Locate the cell with the specified text and output its (x, y) center coordinate. 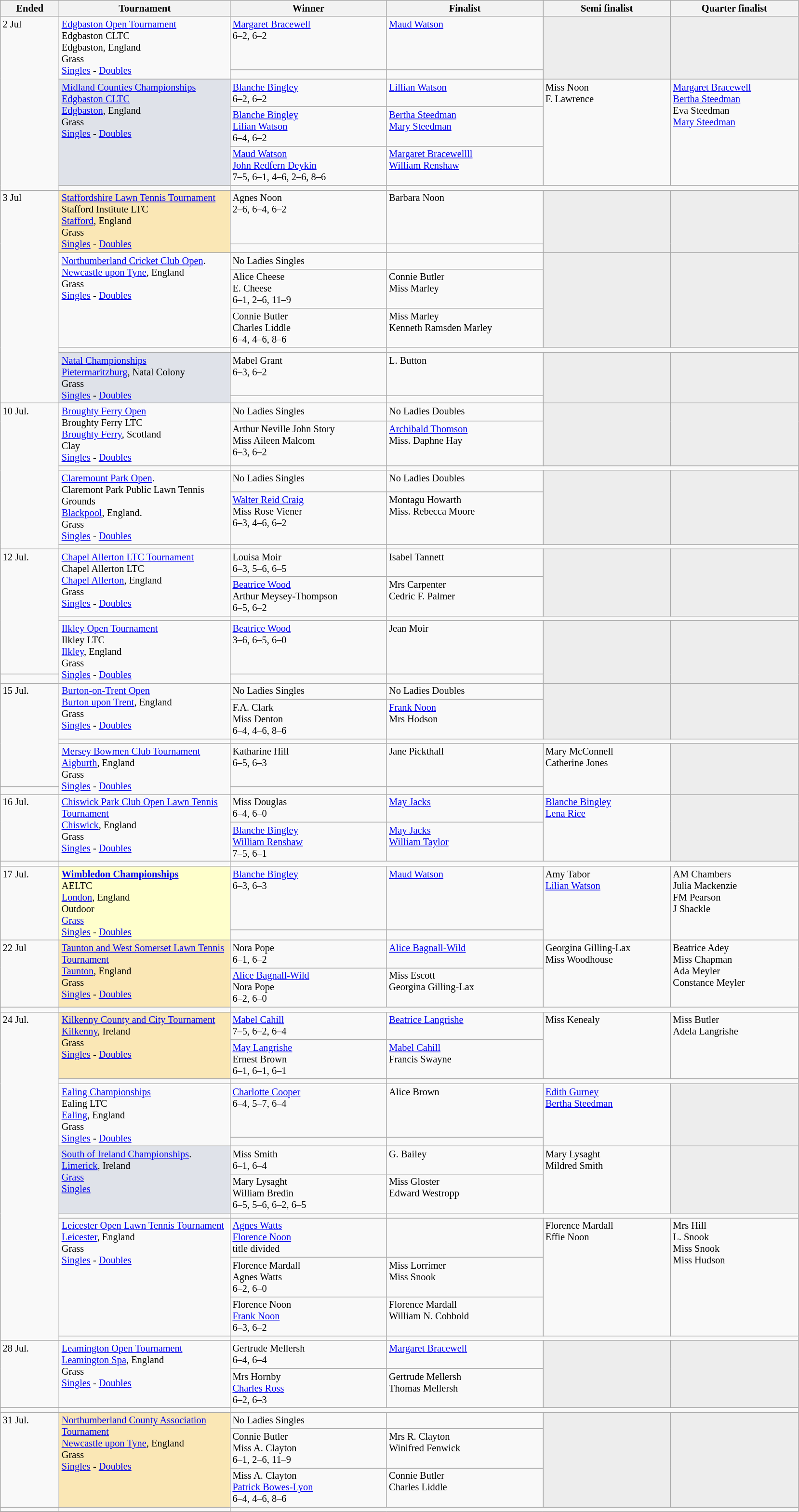
Tournament (145, 8)
Wimbledon ChampionshipsAELTCLondon, EnglandOutdoorGrassSingles - Doubles (145, 903)
Arthur Neville John Story Miss Aileen Malcom6–3, 6–2 (308, 443)
2 Jul (30, 103)
Nora Pope6–1, 6–2 (308, 954)
Natal ChampionshipsPietermaritzburg, Natal ColonyGrassSingles - Doubles (145, 378)
Alice Cheese E. Cheese 6–1, 2–6, 11–9 (308, 289)
Blanche Bingley William Renshaw7–5, 6–1 (308, 842)
Mrs Hornby Charles Ross6–2, 6–3 (308, 1388)
Agnes Watts Florence Noontitle divided (308, 1237)
Margaret Bracewell Bertha Steedman Eva Steedman Mary Steedman (734, 132)
Maud Watson John Redfern Deykin 7–5, 6–1, 4–6, 2–6, 8–6 (308, 166)
G. Bailey (465, 1160)
Taunton and West Somerset Lawn Tennis TournamentTaunton, EnglandGrassSingles - Doubles (145, 973)
12 Jul. (30, 611)
Mabel Grant6–3, 6–2 (308, 374)
Gertrude Mellersh6–4, 6–4 (308, 1354)
Mersey Bowmen Club Tournament Aigburth, EnglandGrassSingles - Doubles (145, 769)
Louisa Moir6–3, 5–6, 6–5 (308, 563)
Blanche Bingley6–3, 6–3 (308, 898)
Beatrice Langrishe (465, 1026)
Gertrude Mellersh Thomas Mellersh (465, 1388)
Connie Butler Miss A. Clayton 6–1, 2–6, 11–9 (308, 1448)
Edith Gurney Bertha Steedman (607, 1115)
Mary McConnell Catherine Jones (607, 769)
Margaret Bracewell6–2, 6–2 (308, 43)
28 Jul. (30, 1374)
Ealing ChampionshipsEaling LTCEaling, EnglandGrass Singles - Doubles (145, 1115)
Miss Noon F. Lawrence (607, 132)
Lillian Watson (465, 93)
Connie Butler Miss Marley (465, 289)
Finalist (465, 8)
Miss Escott Georgina Gilling-Lax (465, 987)
May Langrishe Ernest Brown6–1, 6–1, 6–1 (308, 1059)
Florence Mardall William N. Cobbold (465, 1316)
16 Jul. (30, 828)
24 Jul. (30, 1176)
Margaret Bracewell (465, 1354)
Mabel Cahill Francis Swayne (465, 1059)
Alice Bagnall-Wild Nora Pope6–2, 6–0 (308, 987)
Northumberland County Association TournamentNewcastle upon Tyne, EnglandGrassSingles - Doubles (145, 1460)
Archibald Thomson Miss. Daphne Hay (465, 443)
Miss A. Clayton Patrick Bowes-Lyon6–4, 4–6, 8–6 (308, 1487)
Staffordshire Lawn Tennis TournamentStafford Institute LTCStafford, EnglandGrassSingles - Doubles (145, 221)
Mrs R. Clayton Winifred Fenwick (465, 1448)
Margaret Bracewellll William Renshaw (465, 166)
Miss Marley Kenneth Ramsden Marley (465, 328)
22 Jul (30, 973)
Ended (30, 8)
Mrs Hill L. Snook Miss Snook Miss Hudson (734, 1277)
3 Jul (30, 296)
Beatrice Wood Arthur Meysey-Thompson6–5, 6–2 (308, 596)
Florence Noon Frank Noon6–3, 6–2 (308, 1316)
Ilkley Open TournamentIlkley LTCIlkley, EnglandGrassSingles - Doubles (145, 652)
Mabel Cahill7–5, 6–2, 6–4 (308, 1026)
Bertha Steedman Mary Steedman (465, 126)
31 Jul. (30, 1460)
Winner (308, 8)
Connie Butler Charles Liddle (465, 1487)
May Jacks William Taylor (465, 842)
Blanche Bingley Lilian Watson 6–4, 6–2 (308, 126)
15 Jul. (30, 734)
AM Chambers Julia Mackenzie FM Pearson J Shackle (734, 903)
Miss Lorrimer Miss Snook (465, 1277)
Florence Mardall Agnes Watts6–2, 6–0 (308, 1277)
Kilkenny County and City Tournament Kilkenny, IrelandGrass Singles - Doubles (145, 1046)
Charlotte Cooper6–4, 5–7, 6–4 (308, 1110)
Montagu Howarth Miss. Rebecca Moore (465, 517)
Blanche Bingley6–2, 6–2 (308, 93)
Jane Pickthall (465, 765)
Edgbaston Open TournamentEdgbaston CLTC Edgbaston, EnglandGrassSingles - Doubles (145, 48)
17 Jul. (30, 903)
F.A. Clark Miss Denton6–4, 4–6, 8–6 (308, 719)
Mrs Carpenter Cedric F. Palmer (465, 596)
Beatrice Wood3–6, 6–5, 6–0 (308, 648)
Mary Lysaght Mildred Smith (607, 1180)
Frank Noon Mrs Hodson (465, 719)
Miss Kenealy (607, 1046)
Quarter finalist (734, 8)
Amy Tabor Lilian Watson (607, 903)
Alice Bagnall-Wild (465, 954)
Georgina Gilling-Lax Miss Woodhouse (607, 973)
Miss Douglas 6–4, 6–0 (308, 808)
Miss Smith 6–1, 6–4 (308, 1160)
Burton-on-Trent Open Burton upon Trent, EnglandGrassSingles - Doubles (145, 710)
Katharine Hill 6–5, 6–3 (308, 765)
Mary Lysaght William Bredin6–5, 5–6, 6–2, 6–5 (308, 1194)
Semi finalist (607, 8)
Chapel Allerton LTC TournamentChapel Allerton LTCChapel Allerton, EnglandGrassSingles - Doubles (145, 582)
Miss Gloster Edward Westropp (465, 1194)
Walter Reid Craig Miss Rose Viener6–3, 4–6, 6–2 (308, 517)
Beatrice Adey Miss Chapman Ada Meyler Constance Meyler (734, 973)
May Jacks (465, 808)
Isabel Tannett (465, 563)
Northumberland Cricket Club Open.Newcastle upon Tyne, EnglandGrassSingles - Doubles (145, 300)
Claremount Park Open. Claremont Park Public Lawn Tennis GroundsBlackpool, England.GrassSingles - Doubles (145, 507)
Broughty Ferry OpenBroughty Ferry LTCBroughty Ferry, Scotland ClaySingles - Doubles (145, 434)
Jean Moir (465, 648)
Florence Mardall Effie Noon (607, 1277)
Midland Counties ChampionshipsEdgbaston CLTC Edgbaston, EnglandGrassSingles - Doubles (145, 132)
Miss Butler Adela Langrishe (734, 1046)
L. Button (465, 374)
Barbara Noon (465, 217)
Chiswick Park Club Open Lawn Tennis TournamentChiswick, EnglandGrassSingles - Doubles (145, 828)
Leicester Open Lawn Tennis TournamentLeicester, EnglandGrassSingles - Doubles (145, 1277)
Blanche Bingley Lena Rice (607, 828)
Agnes Noon2–6, 6–4, 6–2 (308, 217)
South of Ireland Championships.Limerick, IrelandGrassSingles (145, 1180)
Connie Butler Charles Liddle6–4, 4–6, 8–6 (308, 328)
Alice Brown (465, 1110)
10 Jul. (30, 476)
Leamington Open TournamentLeamington Spa, EnglandGrassSingles - Doubles (145, 1374)
